Return [X, Y] of the center of cell containing provided text 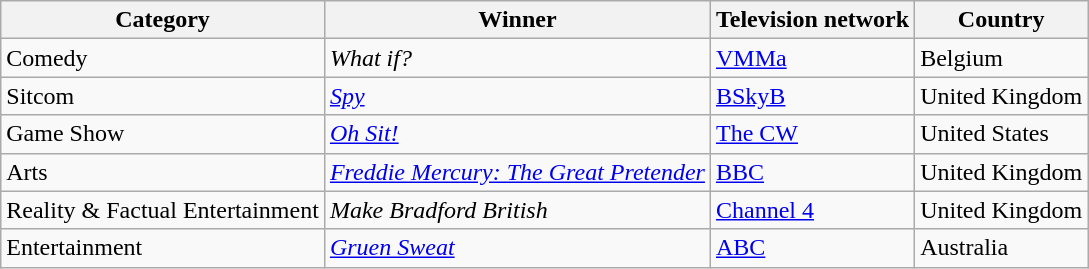
Category [163, 20]
Freddie Mercury: The Great Pretender [517, 172]
Country [1002, 20]
Arts [163, 172]
Belgium [1002, 58]
The CW [812, 134]
What if? [517, 58]
Gruen Sweat [517, 248]
VMMa [812, 58]
Spy [517, 96]
Entertainment [163, 248]
BSkyB [812, 96]
Reality & Factual Entertainment [163, 210]
Comedy [163, 58]
Channel 4 [812, 210]
Sitcom [163, 96]
Oh Sit! [517, 134]
Game Show [163, 134]
BBC [812, 172]
Australia [1002, 248]
Winner [517, 20]
ABC [812, 248]
Television network [812, 20]
United States [1002, 134]
Make Bradford British [517, 210]
